Scan for the cell matching the given text and deliver its (X, Y) coordinate at center. 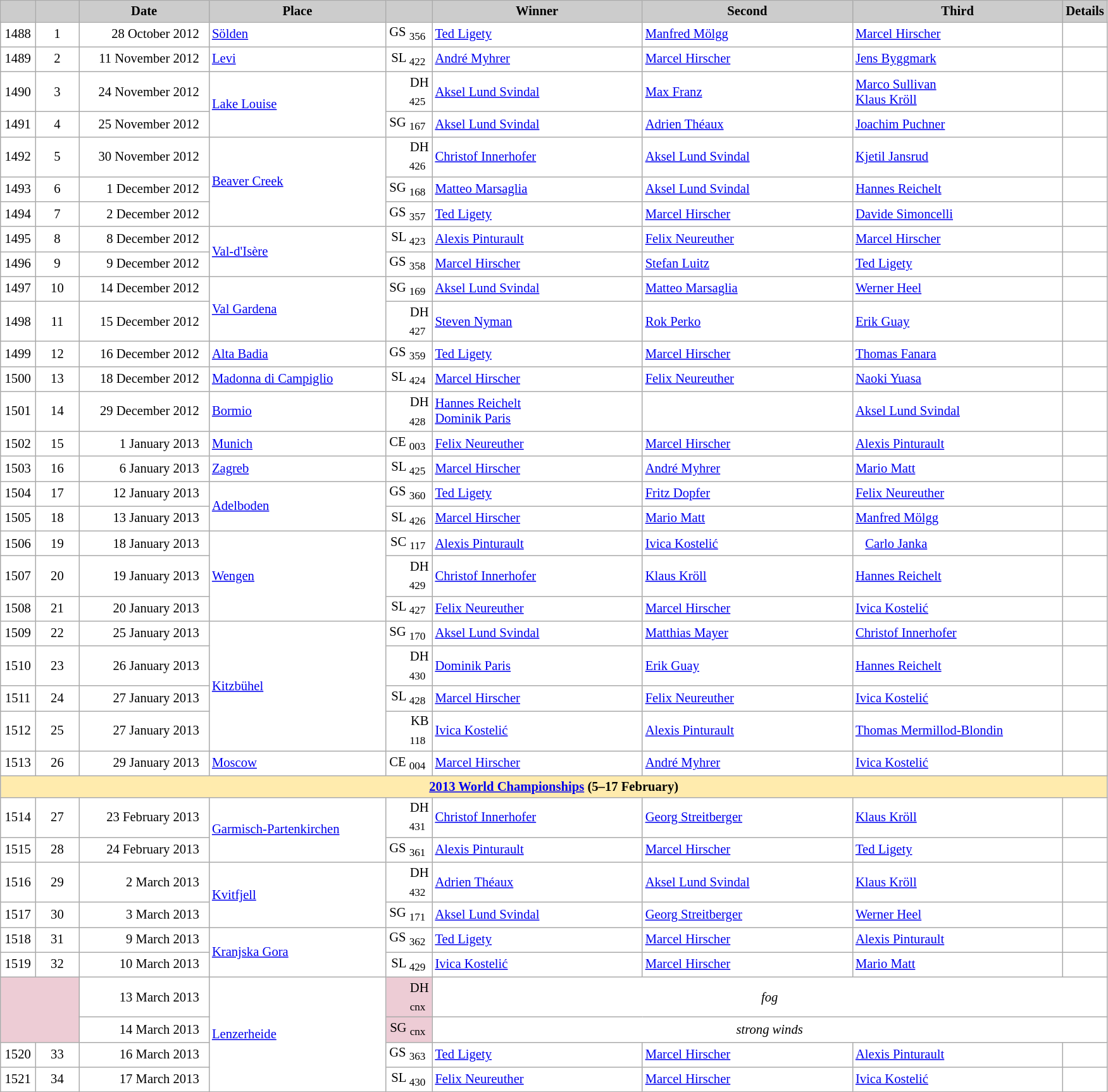
Zagreb (297, 468)
Max Franz (747, 91)
29 December 2012 (144, 411)
2 (58, 59)
23 February 2013 (144, 817)
Dominik Paris (537, 666)
20 January 2013 (144, 609)
1494 (18, 214)
9 (58, 263)
3 (58, 91)
Alta Badia (297, 353)
Thomas Fanara (957, 353)
DH 431 (409, 817)
Date (144, 11)
12 (58, 353)
DH 430 (409, 666)
1504 (18, 493)
1509 (18, 633)
SG 167 (409, 124)
Kjetil Jansrud (957, 157)
2013 World Championships (5–17 February) (554, 786)
29 (58, 882)
1488 (18, 34)
Carlo Janka (957, 543)
Garmisch-Partenkirchen (297, 830)
1519 (18, 964)
SG 170 (409, 633)
GS 360 (409, 493)
34 (58, 1079)
DH 428 (409, 411)
GS 361 (409, 849)
13 March 2013 (144, 997)
1493 (18, 189)
Moscow (297, 763)
Val Gardena (297, 309)
Lenzerheide (297, 1034)
DH 426 (409, 157)
1513 (18, 763)
18 December 2012 (144, 378)
GS 356 (409, 34)
8 December 2012 (144, 239)
Joachim Puchner (957, 124)
Thomas Mermillod-Blondin (957, 730)
Kranjska Gora (297, 952)
17 (58, 493)
16 December 2012 (144, 353)
Jens Byggmark (957, 59)
Fritz Dopfer (747, 493)
1497 (18, 289)
SG cnx (409, 1029)
24 November 2012 (144, 91)
CE 004 (409, 763)
1495 (18, 239)
19 January 2013 (144, 576)
1492 (18, 157)
Details (1085, 11)
1508 (18, 609)
6 January 2013 (144, 468)
strong winds (769, 1029)
16 March 2013 (144, 1054)
Steven Nyman (537, 321)
1501 (18, 411)
Rok Perko (747, 321)
1510 (18, 666)
29 January 2013 (144, 763)
13 (58, 378)
KB 118 (409, 730)
Marco Sullivan Klaus Kröll (957, 91)
Matthias Mayer (747, 633)
18 January 2013 (144, 543)
1496 (18, 263)
8 (58, 239)
SL 422 (409, 59)
fog (769, 997)
Adelboden (297, 506)
9 March 2013 (144, 939)
Beaver Creek (297, 182)
15 December 2012 (144, 321)
Hannes Reichelt Dominik Paris (537, 411)
21 (58, 609)
27 (58, 817)
28 October 2012 (144, 34)
33 (58, 1054)
Sölden (297, 34)
12 January 2013 (144, 493)
25 January 2013 (144, 633)
1498 (18, 321)
Madonna di Campiglio (297, 378)
30 (58, 915)
SL 430 (409, 1079)
5 (58, 157)
Winner (537, 11)
SL 426 (409, 519)
14 December 2012 (144, 289)
GS 358 (409, 263)
1512 (18, 730)
GS 362 (409, 939)
1506 (18, 543)
26 January 2013 (144, 666)
SL 423 (409, 239)
1500 (18, 378)
17 March 2013 (144, 1079)
2 December 2012 (144, 214)
Bormio (297, 411)
Davide Simoncelli (957, 214)
Place (297, 11)
18 (58, 519)
Levi (297, 59)
SL 424 (409, 378)
Wengen (297, 576)
2 March 2013 (144, 882)
1491 (18, 124)
SG 168 (409, 189)
1507 (18, 576)
1511 (18, 698)
1521 (18, 1079)
1 December 2012 (144, 189)
6 (58, 189)
1518 (18, 939)
25 November 2012 (144, 124)
14 (58, 411)
Lake Louise (297, 104)
SG 169 (409, 289)
CE 003 (409, 444)
1503 (18, 468)
Stefan Luitz (747, 263)
26 (58, 763)
20 (58, 576)
10 March 2013 (144, 964)
SC 117 (409, 543)
9 December 2012 (144, 263)
11 (58, 321)
1516 (18, 882)
Second (747, 11)
10 (58, 289)
SG 171 (409, 915)
24 February 2013 (144, 849)
DH 432 (409, 882)
3 March 2013 (144, 915)
7 (58, 214)
SL 427 (409, 609)
1502 (18, 444)
23 (58, 666)
15 (58, 444)
14 March 2013 (144, 1029)
GS 363 (409, 1054)
DH 427 (409, 321)
1517 (18, 915)
28 (58, 849)
GS 357 (409, 214)
DH 425 (409, 91)
DH cnx (409, 997)
22 (58, 633)
19 (58, 543)
25 (58, 730)
SL 428 (409, 698)
1 (58, 34)
Kvitfjell (297, 895)
1489 (18, 59)
1 January 2013 (144, 444)
Kitzbühel (297, 686)
1515 (18, 849)
16 (58, 468)
GS 359 (409, 353)
Naoki Yuasa (957, 378)
1490 (18, 91)
24 (58, 698)
13 January 2013 (144, 519)
4 (58, 124)
SL 429 (409, 964)
Val-d'Isère (297, 252)
SL 425 (409, 468)
30 November 2012 (144, 157)
32 (58, 964)
DH 429 (409, 576)
Munich (297, 444)
1505 (18, 519)
31 (58, 939)
1520 (18, 1054)
11 November 2012 (144, 59)
1499 (18, 353)
Third (957, 11)
1514 (18, 817)
